Locate the cell with the specified text and output its (x, y) center coordinate. 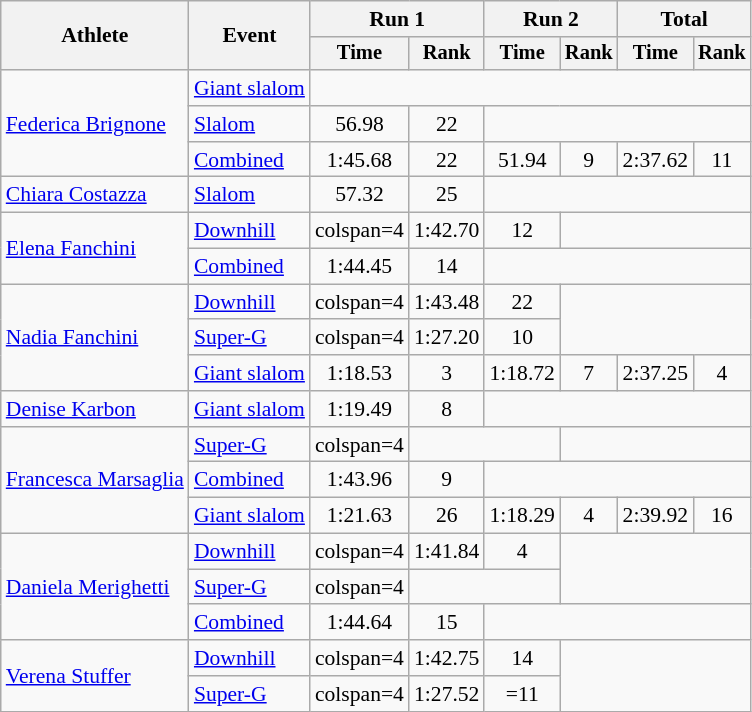
1:27.20 (446, 338)
7 (589, 373)
16 (722, 516)
10 (522, 338)
1:27.52 (446, 694)
Daniela Merighetti (95, 588)
Elena Fanchini (95, 248)
Denise Karbon (95, 409)
57.32 (360, 195)
2:37.62 (656, 160)
Verena Stuffer (95, 676)
15 (446, 623)
1:18.53 (360, 373)
1:19.49 (360, 409)
8 (446, 409)
1:18.29 (522, 516)
51.94 (522, 160)
2:37.25 (656, 373)
1:44.45 (360, 267)
Event (250, 36)
1:42.75 (446, 658)
1:44.64 (360, 623)
=11 (522, 694)
1:21.63 (360, 516)
1:41.84 (446, 552)
12 (522, 231)
26 (446, 516)
Total (684, 19)
Athlete (95, 36)
1:42.70 (446, 231)
Run 2 (550, 19)
1:43.48 (446, 302)
25 (446, 195)
Nadia Fanchini (95, 338)
56.98 (360, 124)
2:39.92 (656, 516)
11 (722, 160)
Federica Brignone (95, 124)
Run 1 (398, 19)
Francesca Marsaglia (95, 480)
Chiara Costazza (95, 195)
1:18.72 (522, 373)
1:45.68 (360, 160)
1:43.96 (360, 480)
3 (446, 373)
